Locate the cell with the specified text and output its (x, y) center coordinate. 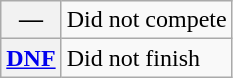
Did not finish (146, 58)
— (31, 20)
Did not compete (146, 20)
DNF (31, 58)
